From the cell containing the given text, extract its center point as [x, y] coordinate. 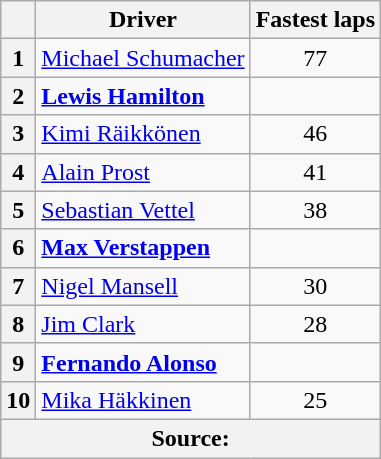
9 [18, 362]
Max Verstappen [143, 248]
Jim Clark [143, 324]
Mika Häkkinen [143, 400]
Source: [191, 438]
8 [18, 324]
4 [18, 172]
1 [18, 58]
10 [18, 400]
Kimi Räikkönen [143, 134]
41 [315, 172]
Driver [143, 20]
Lewis Hamilton [143, 96]
Fernando Alonso [143, 362]
7 [18, 286]
3 [18, 134]
Sebastian Vettel [143, 210]
Alain Prost [143, 172]
30 [315, 286]
46 [315, 134]
28 [315, 324]
38 [315, 210]
Michael Schumacher [143, 58]
77 [315, 58]
Nigel Mansell [143, 286]
2 [18, 96]
25 [315, 400]
6 [18, 248]
5 [18, 210]
Fastest laps [315, 20]
